Output the [X, Y] coordinate of the center of the cell containing the given text.  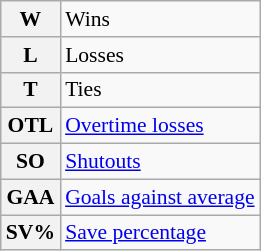
T [30, 90]
GAA [30, 197]
Wins [160, 19]
Shutouts [160, 162]
L [30, 55]
Goals against average [160, 197]
Losses [160, 55]
Save percentage [160, 233]
Overtime losses [160, 126]
SO [30, 162]
SV% [30, 233]
W [30, 19]
Ties [160, 90]
OTL [30, 126]
